From the cell containing the given text, extract its center point as (X, Y) coordinate. 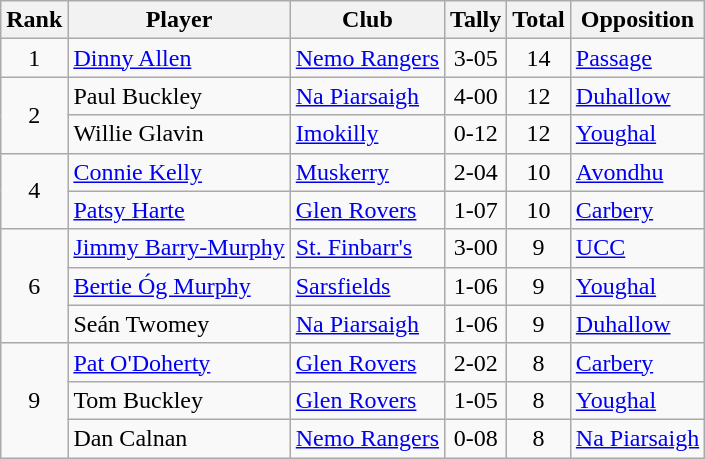
Jimmy Barry-Murphy (179, 248)
Avondhu (637, 172)
Bertie Óg Murphy (179, 286)
UCC (637, 248)
0-08 (476, 438)
Seán Twomey (179, 324)
0-12 (476, 134)
St. Finbarr's (367, 248)
4-00 (476, 96)
Dan Calnan (179, 438)
1 (34, 58)
Pat O'Doherty (179, 362)
2-04 (476, 172)
Dinny Allen (179, 58)
Paul Buckley (179, 96)
Connie Kelly (179, 172)
Willie Glavin (179, 134)
Passage (637, 58)
Sarsfields (367, 286)
Club (367, 20)
Player (179, 20)
2 (34, 115)
Tally (476, 20)
3-00 (476, 248)
6 (34, 286)
Opposition (637, 20)
14 (539, 58)
Imokilly (367, 134)
Rank (34, 20)
2-02 (476, 362)
4 (34, 191)
Muskerry (367, 172)
Total (539, 20)
3-05 (476, 58)
Patsy Harte (179, 210)
1-05 (476, 400)
Tom Buckley (179, 400)
1-07 (476, 210)
